Identify which cell holds the provided text, then report its [x, y] central coordinate. 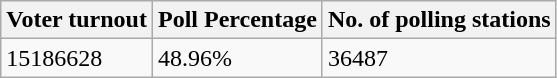
Voter turnout [77, 20]
Poll Percentage [237, 20]
15186628 [77, 58]
48.96% [237, 58]
36487 [439, 58]
No. of polling stations [439, 20]
